Locate the cell with the specified text and output its (X, Y) center coordinate. 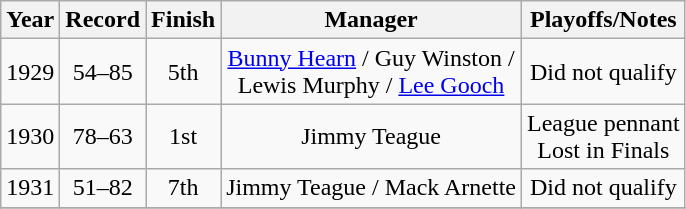
Record (103, 20)
Year (30, 20)
1931 (30, 188)
54–85 (103, 72)
Finish (184, 20)
5th (184, 72)
Playoffs/Notes (603, 20)
78–63 (103, 136)
Jimmy Teague (372, 136)
Jimmy Teague / Mack Arnette (372, 188)
7th (184, 188)
1929 (30, 72)
League pennantLost in Finals (603, 136)
51–82 (103, 188)
1930 (30, 136)
1st (184, 136)
Bunny Hearn / Guy Winston /Lewis Murphy / Lee Gooch (372, 72)
Manager (372, 20)
